Pinpoint the cell where the given text exists, returning its [x, y] midpoint coordinate. 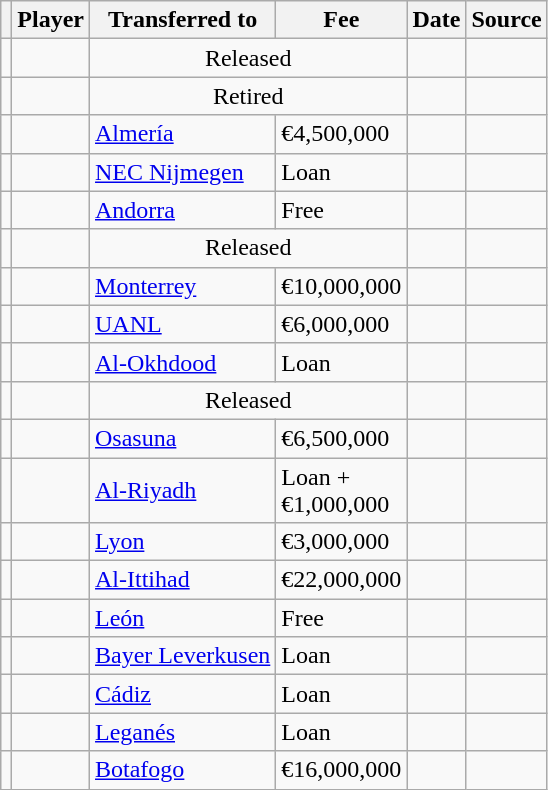
Date [436, 20]
€6,500,000 [342, 438]
€3,000,000 [342, 542]
Transferred to [183, 20]
€22,000,000 [342, 580]
€6,000,000 [342, 324]
Osasuna [183, 438]
Botafogo [183, 770]
Lyon [183, 542]
Monterrey [183, 286]
Fee [342, 20]
León [183, 618]
Source [506, 20]
Al-Ittihad [183, 580]
Al-Okhdood [183, 362]
Bayer Leverkusen [183, 656]
Almería [183, 134]
Loan + €1,000,000 [342, 490]
€10,000,000 [342, 286]
Player [51, 20]
UANL [183, 324]
€16,000,000 [342, 770]
NEC Nijmegen [183, 172]
Andorra [183, 210]
Al-Riyadh [183, 490]
Leganés [183, 732]
Retired [248, 96]
€4,500,000 [342, 134]
Cádiz [183, 694]
